Return the [X, Y] coordinate for the center point of the cell that contains the specified text.  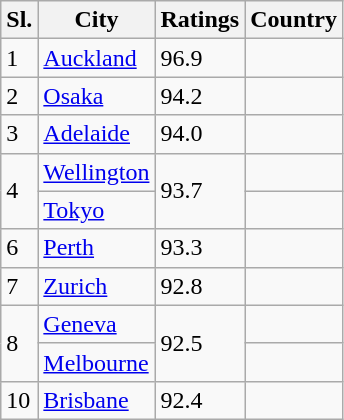
93.7 [200, 191]
3 [20, 134]
Wellington [96, 172]
Melbourne [96, 362]
Sl. [20, 20]
92.8 [200, 286]
Auckland [96, 58]
Brisbane [96, 400]
City [96, 20]
1 [20, 58]
Perth [96, 248]
94.2 [200, 96]
92.5 [200, 343]
Country [294, 20]
Geneva [96, 324]
Tokyo [96, 210]
Zurich [96, 286]
Adelaide [96, 134]
8 [20, 343]
7 [20, 286]
Ratings [200, 20]
92.4 [200, 400]
6 [20, 248]
93.3 [200, 248]
4 [20, 191]
94.0 [200, 134]
10 [20, 400]
2 [20, 96]
96.9 [200, 58]
Osaka [96, 96]
